Search for the cell housing the specified text and yield its (x, y) center coordinate. 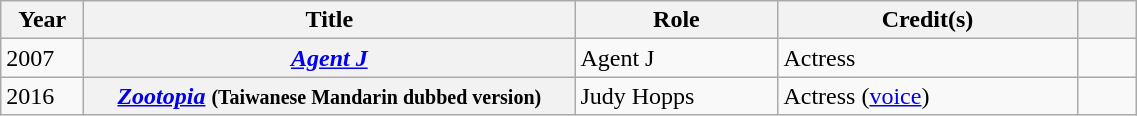
Actress (928, 58)
Zootopia (Taiwanese Mandarin dubbed version) (330, 96)
Credit(s) (928, 20)
Actress (voice) (928, 96)
Year (42, 20)
2016 (42, 96)
Judy Hopps (676, 96)
Title (330, 20)
Role (676, 20)
2007 (42, 58)
